Extract the [x, y] coordinate from the center of the cell holding the provided text.  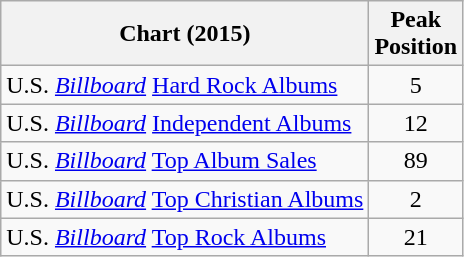
12 [416, 123]
5 [416, 85]
U.S. Billboard Top Rock Albums [185, 237]
Chart (2015) [185, 34]
2 [416, 199]
U.S. Billboard Top Album Sales [185, 161]
U.S. Billboard Hard Rock Albums [185, 85]
21 [416, 237]
U.S. Billboard Top Christian Albums [185, 199]
89 [416, 161]
PeakPosition [416, 34]
U.S. Billboard Independent Albums [185, 123]
